Find where the given text appears and provide that cell's center as [X, Y] coordinate. 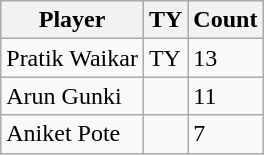
7 [226, 134]
Aniket Pote [72, 134]
Player [72, 20]
Pratik Waikar [72, 58]
13 [226, 58]
Count [226, 20]
11 [226, 96]
Arun Gunki [72, 96]
